Return [X, Y] of the center of cell containing provided text 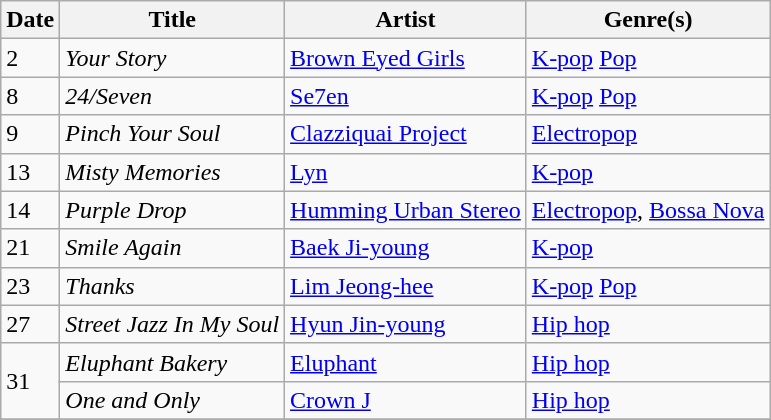
Eluphant Bakery [172, 362]
Se7en [406, 96]
Brown Eyed Girls [406, 58]
Date [30, 20]
Humming Urban Stereo [406, 210]
Title [172, 20]
Genre(s) [648, 20]
Misty Memories [172, 172]
2 [30, 58]
8 [30, 96]
27 [30, 324]
Crown J [406, 400]
Pinch Your Soul [172, 134]
Lim Jeong-hee [406, 286]
Thanks [172, 286]
13 [30, 172]
14 [30, 210]
Artist [406, 20]
Your Story [172, 58]
Purple Drop [172, 210]
24/Seven [172, 96]
9 [30, 134]
23 [30, 286]
21 [30, 248]
One and Only [172, 400]
Lyn [406, 172]
Clazziquai Project [406, 134]
Electropop, Bossa Nova [648, 210]
Baek Ji-young [406, 248]
Electropop [648, 134]
31 [30, 381]
Street Jazz In My Soul [172, 324]
Smile Again [172, 248]
Hyun Jin-young [406, 324]
Eluphant [406, 362]
